Provide the [X, Y] coordinate of the cell's center where the given text is located.  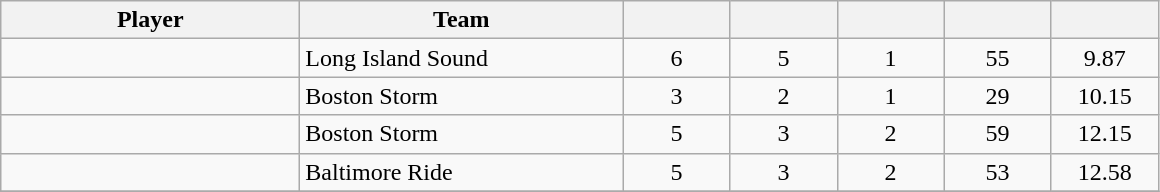
29 [998, 96]
Player [150, 20]
9.87 [1104, 58]
6 [676, 58]
53 [998, 172]
12.15 [1104, 134]
12.58 [1104, 172]
Baltimore Ride [462, 172]
Long Island Sound [462, 58]
Team [462, 20]
10.15 [1104, 96]
59 [998, 134]
55 [998, 58]
